Detect which cell encompasses the target text, then output its (x, y) center coordinate. 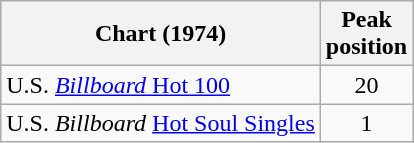
1 (366, 123)
Chart (1974) (161, 34)
20 (366, 85)
U.S. Billboard Hot 100 (161, 85)
Peakposition (366, 34)
U.S. Billboard Hot Soul Singles (161, 123)
